Find where the given text appears and provide that cell's center as (x, y) coordinate. 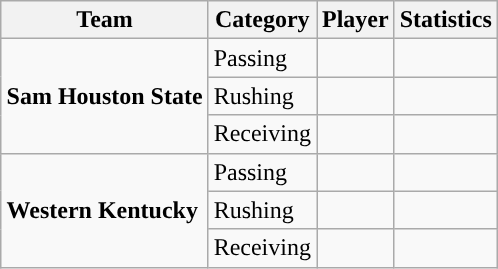
Team (104, 20)
Category (262, 20)
Western Kentucky (104, 210)
Player (355, 20)
Sam Houston State (104, 96)
Statistics (446, 20)
